Extract the [x, y] coordinate from the center of the cell holding the provided text.  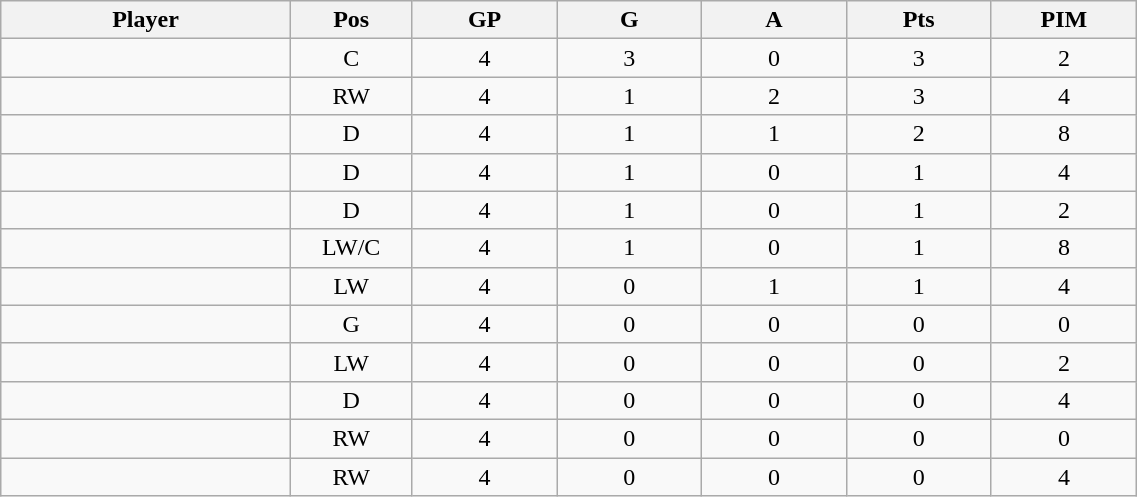
Pos [351, 20]
Player [146, 20]
A [774, 20]
PIM [1064, 20]
LW/C [351, 248]
Pts [918, 20]
C [351, 58]
GP [484, 20]
